Detect which cell encompasses the target text, then output its (X, Y) center coordinate. 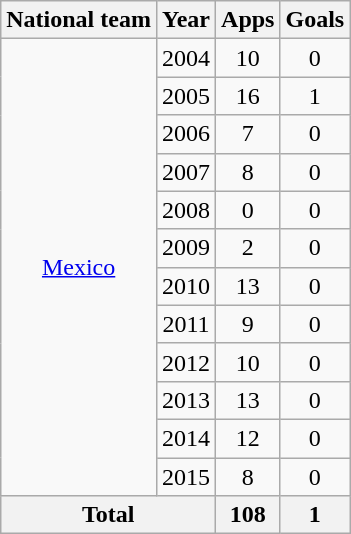
2007 (186, 172)
Mexico (79, 268)
9 (248, 324)
7 (248, 134)
2009 (186, 248)
National team (79, 20)
16 (248, 96)
12 (248, 438)
2012 (186, 362)
Total (108, 515)
2010 (186, 286)
2005 (186, 96)
2015 (186, 477)
108 (248, 515)
2006 (186, 134)
Year (186, 20)
2014 (186, 438)
2013 (186, 400)
2008 (186, 210)
2011 (186, 324)
Goals (315, 20)
2 (248, 248)
Apps (248, 20)
2004 (186, 58)
